Determine the (X, Y) coordinate at the center of the cell enclosing the given text.  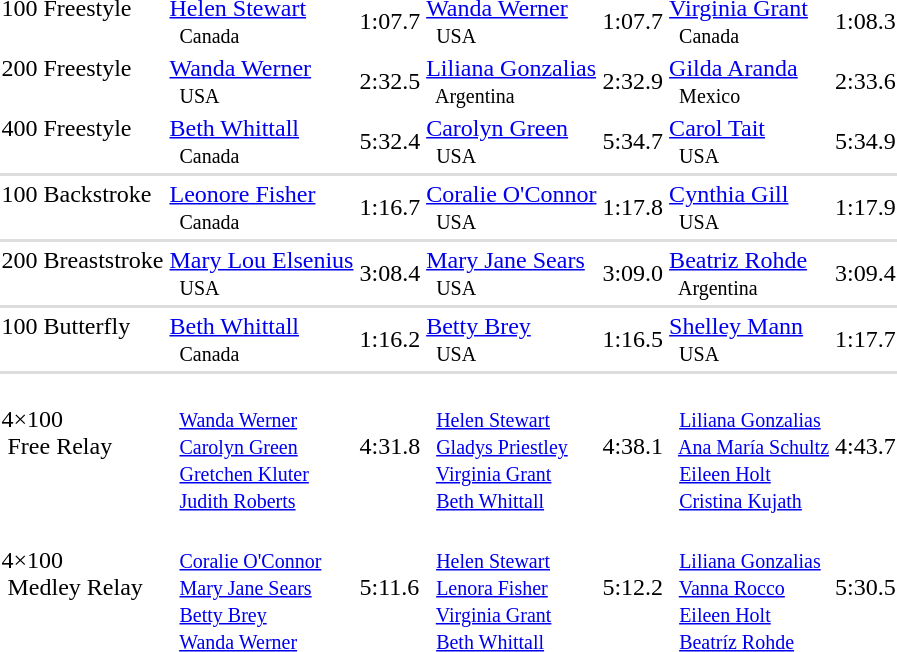
100 Butterfly (82, 340)
Beatriz Rohde Argentina (750, 274)
1:16.2 (390, 340)
Helen Stewart Gladys Priestley Virginia Grant Beth Whittall (512, 446)
1:16.5 (633, 340)
Shelley Mann USA (750, 340)
2:32.9 (633, 82)
Leonore Fisher Canada (262, 208)
Wanda Werner USA (262, 82)
Mary Lou Elsenius USA (262, 274)
4×100 Free Relay (82, 446)
200 Breaststroke (82, 274)
2:32.5 (390, 82)
4:38.1 (633, 446)
4:31.8 (390, 446)
Cynthia Gill USA (750, 208)
Betty Brey USA (512, 340)
1:16.7 (390, 208)
5:32.4 (390, 142)
3:09.0 (633, 274)
Coralie O'Connor USA (512, 208)
200 Freestyle (82, 82)
Carol Tait USA (750, 142)
100 Backstroke (82, 208)
1:17.8 (633, 208)
3:08.4 (390, 274)
400 Freestyle (82, 142)
Wanda Werner Carolyn Green Gretchen Kluter Judith Roberts (262, 446)
Carolyn Green USA (512, 142)
Mary Jane Sears USA (512, 274)
Liliana Gonzalias Ana María Schultz Eileen Holt Cristina Kujath (750, 446)
Gilda Aranda Mexico (750, 82)
5:34.7 (633, 142)
Liliana Gonzalias Argentina (512, 82)
